Locate the cell with the specified text and output its [x, y] center coordinate. 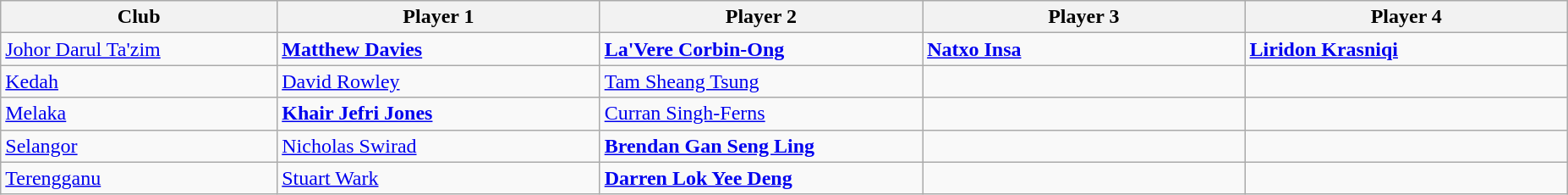
Kedah [139, 81]
Nicholas Swirad [438, 146]
Player 3 [1084, 17]
Stuart Wark [438, 178]
Curran Singh-Ferns [761, 114]
Terengganu [139, 178]
Selangor [139, 146]
Player 4 [1406, 17]
Khair Jefri Jones [438, 114]
Tam Sheang Tsung [761, 81]
Liridon Krasniqi [1406, 49]
Melaka [139, 114]
Player 2 [761, 17]
Darren Lok Yee Deng [761, 178]
Player 1 [438, 17]
Club [139, 17]
Matthew Davies [438, 49]
David Rowley [438, 81]
Natxo Insa [1084, 49]
La'Vere Corbin-Ong [761, 49]
Johor Darul Ta'zim [139, 49]
Brendan Gan Seng Ling [761, 146]
